Return the [X, Y] coordinate for the center point of the cell that contains the specified text.  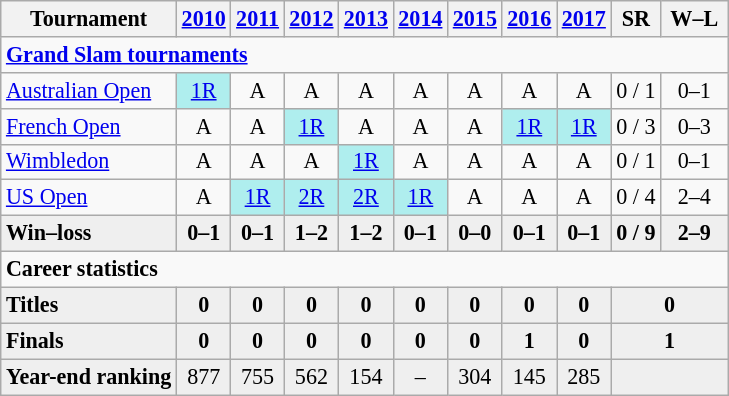
2014 [420, 18]
Win–loss [89, 233]
US Open [89, 198]
W–L [694, 18]
2013 [366, 18]
2011 [258, 18]
– [420, 377]
Year-end ranking [89, 377]
2010 [203, 18]
Grand Slam tournaments [364, 54]
Tournament [89, 18]
2–9 [694, 233]
562 [311, 377]
0 / 9 [636, 233]
Finals [89, 341]
Wimbledon [89, 162]
0–0 [475, 233]
154 [366, 377]
2012 [311, 18]
877 [203, 377]
2016 [529, 18]
SR [636, 18]
Titles [89, 305]
0–3 [694, 126]
755 [258, 377]
145 [529, 377]
Career statistics [364, 269]
2017 [584, 18]
0 / 4 [636, 198]
304 [475, 377]
285 [584, 377]
Australian Open [89, 90]
2015 [475, 18]
2–4 [694, 198]
French Open [89, 126]
0 / 3 [636, 126]
